Pinpoint the cell where the given text exists, returning its (X, Y) midpoint coordinate. 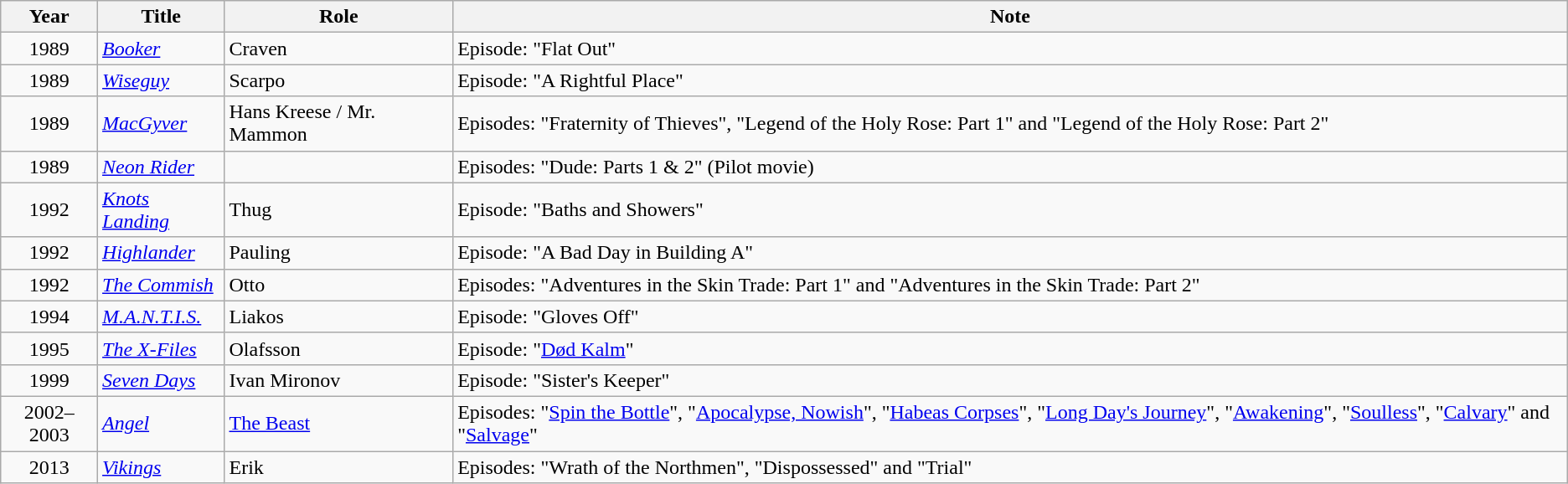
Episodes: "Fraternity of Thieves", "Legend of the Holy Rose: Part 1" and "Legend of the Holy Rose: Part 2" (1010, 124)
Erik (338, 466)
Episode: "Gloves Off" (1010, 317)
Booker (161, 49)
Episodes: "Spin the Bottle", "Apocalypse, Nowish", "Habeas Corpses", "Long Day's Journey", "Awakening", "Soulless", "Calvary" and "Salvage" (1010, 424)
Role (338, 17)
Hans Kreese / Mr. Mammon (338, 124)
Year (49, 17)
Wiseguy (161, 80)
Title (161, 17)
Episodes: "Wrath of the Northmen", "Dispossessed" and "Trial" (1010, 466)
MacGyver (161, 124)
Ivan Mironov (338, 380)
Episode: "Sister's Keeper" (1010, 380)
The X-Files (161, 348)
Seven Days (161, 380)
Craven (338, 49)
Highlander (161, 253)
Neon Rider (161, 167)
Otto (338, 285)
Episodes: "Adventures in the Skin Trade: Part 1" and "Adventures in the Skin Trade: Part 2" (1010, 285)
The Beast (338, 424)
M.A.N.T.I.S. (161, 317)
Thug (338, 209)
2013 (49, 466)
Pauling (338, 253)
1995 (49, 348)
Angel (161, 424)
2002–2003 (49, 424)
Episode: "A Rightful Place" (1010, 80)
Liakos (338, 317)
1999 (49, 380)
Note (1010, 17)
Episode: "A Bad Day in Building A" (1010, 253)
1994 (49, 317)
Episodes: "Dude: Parts 1 & 2" (Pilot movie) (1010, 167)
Episode: "Død Kalm" (1010, 348)
Olafsson (338, 348)
Scarpo (338, 80)
The Commish (161, 285)
Episode: "Flat Out" (1010, 49)
Knots Landing (161, 209)
Episode: "Baths and Showers" (1010, 209)
Vikings (161, 466)
